Find where the given text appears and provide that cell's center as (X, Y) coordinate. 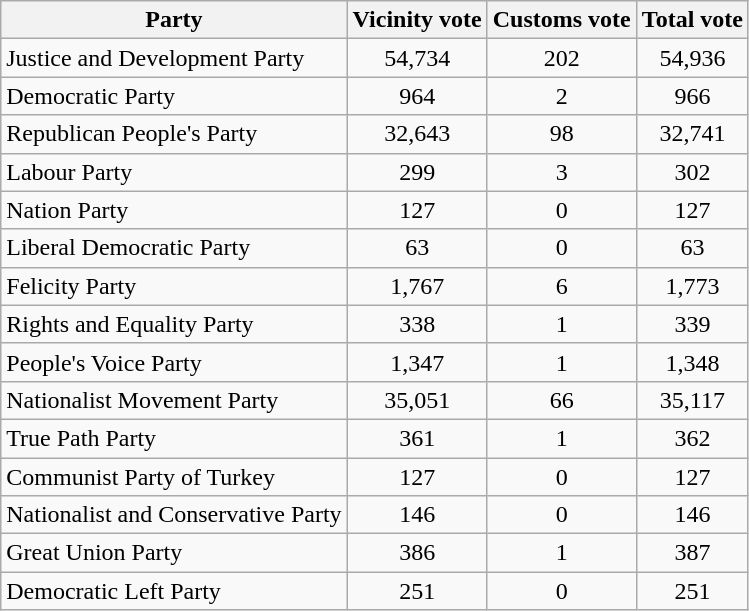
Liberal Democratic Party (174, 248)
People's Voice Party (174, 362)
35,117 (692, 400)
1,773 (692, 286)
32,643 (417, 134)
3 (562, 172)
54,734 (417, 58)
Nationalist and Conservative Party (174, 515)
2 (562, 96)
Nationalist Movement Party (174, 400)
6 (562, 286)
Democratic Party (174, 96)
32,741 (692, 134)
338 (417, 324)
35,051 (417, 400)
Labour Party (174, 172)
1,767 (417, 286)
Vicinity vote (417, 20)
361 (417, 438)
966 (692, 96)
Republican People's Party (174, 134)
1,347 (417, 362)
Democratic Left Party (174, 591)
Total vote (692, 20)
66 (562, 400)
Great Union Party (174, 553)
964 (417, 96)
202 (562, 58)
Customs vote (562, 20)
362 (692, 438)
Felicity Party (174, 286)
Justice and Development Party (174, 58)
54,936 (692, 58)
387 (692, 553)
Communist Party of Turkey (174, 477)
1,348 (692, 362)
True Path Party (174, 438)
Rights and Equality Party (174, 324)
299 (417, 172)
386 (417, 553)
302 (692, 172)
Party (174, 20)
339 (692, 324)
98 (562, 134)
Nation Party (174, 210)
